For the text-containing cell, return its midpoint in [x, y] coordinate format. 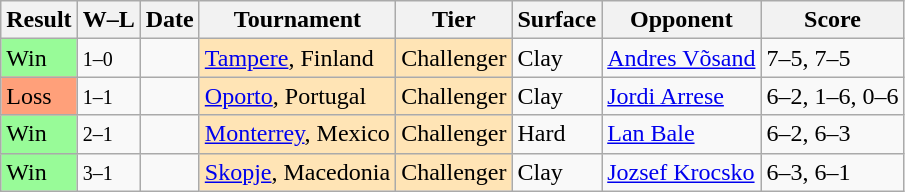
Skopje, Macedonia [297, 172]
W–L [108, 20]
1–0 [108, 58]
Jozsef Krocsko [682, 172]
Date [170, 20]
6–2, 1–6, 0–6 [832, 96]
Surface [557, 20]
6–3, 6–1 [832, 172]
Lan Bale [682, 134]
Monterrey, Mexico [297, 134]
1–1 [108, 96]
2–1 [108, 134]
Loss [39, 96]
Score [832, 20]
6–2, 6–3 [832, 134]
Tournament [297, 20]
Jordi Arrese [682, 96]
Tampere, Finland [297, 58]
Andres Võsand [682, 58]
Tier [454, 20]
Opponent [682, 20]
3–1 [108, 172]
Result [39, 20]
7–5, 7–5 [832, 58]
Hard [557, 134]
Oporto, Portugal [297, 96]
